Search for the cell housing the specified text and yield its [x, y] center coordinate. 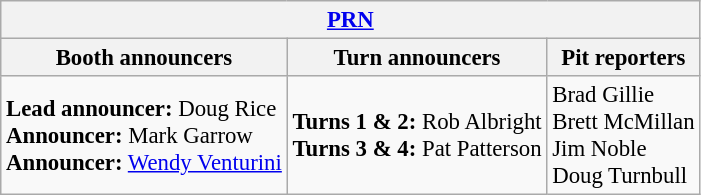
Pit reporters [624, 58]
PRN [350, 20]
Turn announcers [417, 58]
Brad GillieBrett McMillanJim NobleDoug Turnbull [624, 136]
Lead announcer: Doug RiceAnnouncer: Mark GarrowAnnouncer: Wendy Venturini [144, 136]
Turns 1 & 2: Rob AlbrightTurns 3 & 4: Pat Patterson [417, 136]
Booth announcers [144, 58]
